Search for the cell housing the specified text and yield its [x, y] center coordinate. 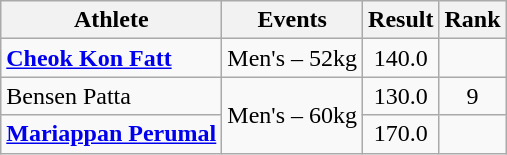
Mariappan Perumal [112, 134]
Result [401, 20]
170.0 [401, 134]
Men's – 60kg [292, 115]
130.0 [401, 96]
Men's – 52kg [292, 58]
Events [292, 20]
Athlete [112, 20]
140.0 [401, 58]
Bensen Patta [112, 96]
Cheok Kon Fatt [112, 58]
9 [472, 96]
Rank [472, 20]
